Capture the cell that displays the provided text and extract its (X, Y) central coordinate. 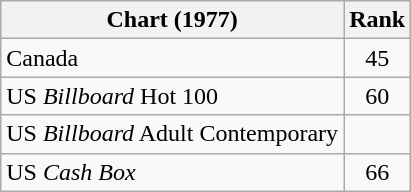
Chart (1977) (172, 20)
US Billboard Adult Contemporary (172, 134)
Canada (172, 58)
66 (378, 172)
45 (378, 58)
Rank (378, 20)
US Cash Box (172, 172)
60 (378, 96)
US Billboard Hot 100 (172, 96)
